Capture the cell that displays the provided text and extract its [x, y] central coordinate. 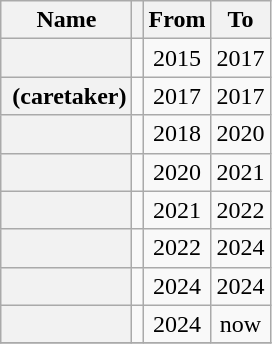
To [240, 20]
(caretaker) [66, 96]
2018 [177, 134]
From [177, 20]
2015 [177, 58]
now [240, 324]
Name [66, 20]
